Identify which cell holds the provided text, then report its [x, y] central coordinate. 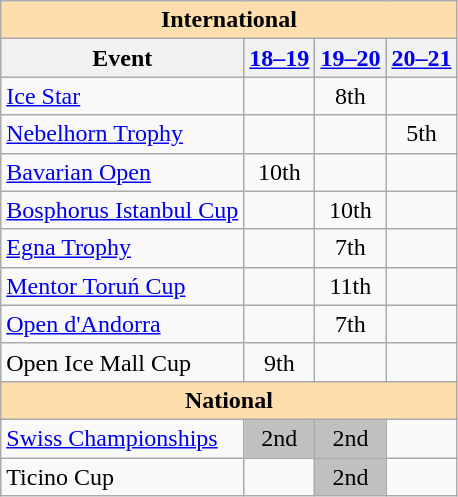
5th [422, 134]
19–20 [350, 58]
Open d'Andorra [122, 324]
Nebelhorn Trophy [122, 134]
Egna Trophy [122, 248]
Bavarian Open [122, 172]
Bosphorus Istanbul Cup [122, 210]
International [229, 20]
20–21 [422, 58]
11th [350, 286]
8th [350, 96]
Ticino Cup [122, 477]
Event [122, 58]
Mentor Toruń Cup [122, 286]
9th [280, 362]
Swiss Championships [122, 438]
Open Ice Mall Cup [122, 362]
18–19 [280, 58]
Ice Star [122, 96]
National [229, 400]
